Provide the [x, y] coordinate of the cell's center where the given text is located.  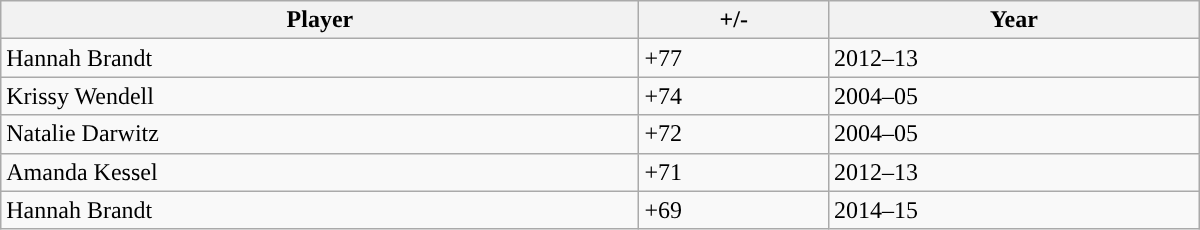
2014–15 [1014, 210]
+69 [734, 210]
+/- [734, 20]
+77 [734, 58]
+71 [734, 172]
Krissy Wendell [320, 96]
Amanda Kessel [320, 172]
Natalie Darwitz [320, 134]
Player [320, 20]
+74 [734, 96]
+72 [734, 134]
Year [1014, 20]
